Capture the cell that displays the provided text and extract its [X, Y] central coordinate. 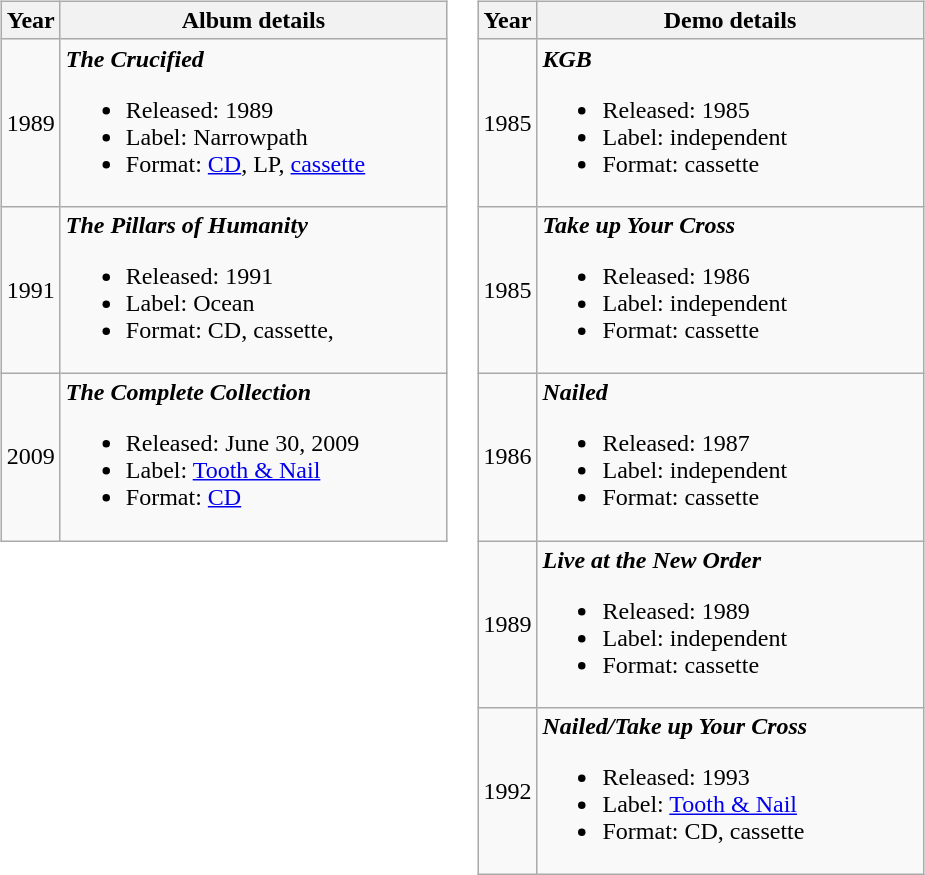
Nailed/Take up Your CrossReleased: 1993Label: Tooth & NailFormat: CD, cassette [730, 792]
1986 [508, 456]
Take up Your CrossReleased: 1986Label: independentFormat: cassette [730, 290]
2009 [30, 456]
Demo details [730, 20]
1992 [508, 792]
1991 [30, 290]
The Complete CollectionReleased: June 30, 2009Label: Tooth & NailFormat: CD [253, 456]
NailedReleased: 1987Label: independentFormat: cassette [730, 456]
Live at the New OrderReleased: 1989Label: independentFormat: cassette [730, 624]
KGBReleased: 1985Label: independentFormat: cassette [730, 122]
The CrucifiedReleased: 1989Label: NarrowpathFormat: CD, LP, cassette [253, 122]
The Pillars of HumanityReleased: 1991Label: OceanFormat: CD, cassette, [253, 290]
Album details [253, 20]
